Capture the cell that displays the provided text and extract its [x, y] central coordinate. 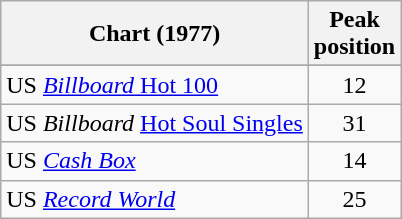
31 [354, 123]
Chart (1977) [155, 34]
US Billboard Hot 100 [155, 85]
25 [354, 199]
12 [354, 85]
14 [354, 161]
US Billboard Hot Soul Singles [155, 123]
US Record World [155, 199]
US Cash Box [155, 161]
Peakposition [354, 34]
